Identify which cell holds the provided text, then report its [X, Y] central coordinate. 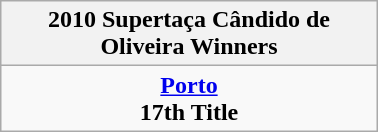
Porto17th Title [189, 98]
2010 Supertaça Cândido de Oliveira Winners [189, 34]
